Determine the [X, Y] coordinate at the center of the cell enclosing the given text.  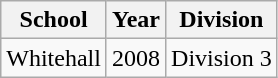
Division 3 [222, 58]
2008 [136, 58]
Year [136, 20]
Division [222, 20]
School [54, 20]
Whitehall [54, 58]
